Detect which cell encompasses the target text, then output its [X, Y] center coordinate. 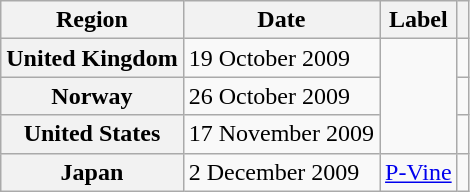
Japan [92, 172]
2 December 2009 [281, 172]
United Kingdom [92, 58]
26 October 2009 [281, 96]
19 October 2009 [281, 58]
Norway [92, 96]
Region [92, 20]
Label [419, 20]
17 November 2009 [281, 134]
P-Vine [419, 172]
Date [281, 20]
United States [92, 134]
